Determine the (X, Y) coordinate at the center of the cell enclosing the given text.  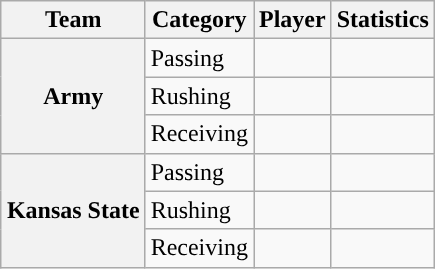
Army (73, 96)
Kansas State (73, 210)
Player (293, 20)
Team (73, 20)
Statistics (382, 20)
Category (199, 20)
